Output the [x, y] coordinate of the center of the cell containing the given text.  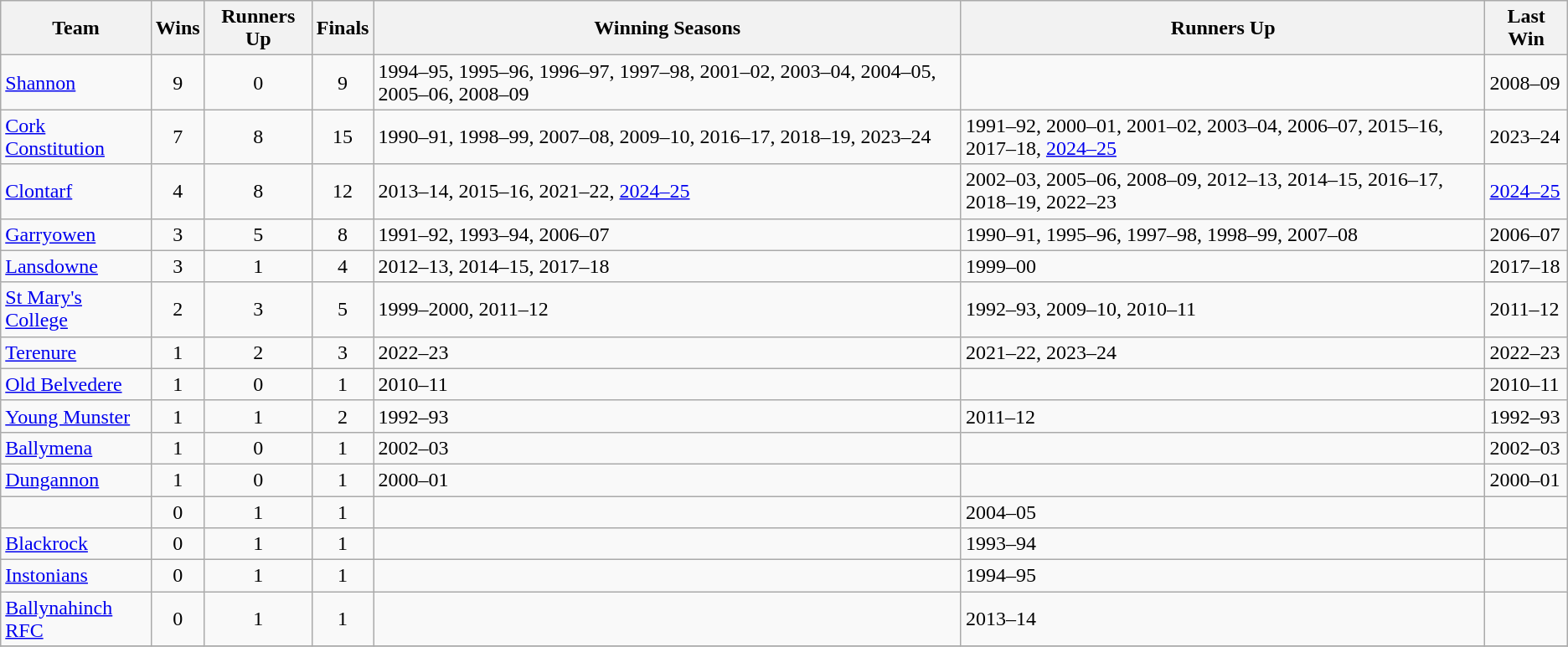
1990–91, 1998–99, 2007–08, 2009–10, 2016–17, 2018–19, 2023–24 [667, 137]
1994–95, 1995–96, 1996–97, 1997–98, 2001–02, 2003–04, 2004–05, 2005–06, 2008–09 [667, 82]
2013–14, 2015–16, 2021–22, 2024–25 [667, 191]
Old Belvedere [76, 384]
Shannon [76, 82]
Finals [343, 28]
12 [343, 191]
Lansdowne [76, 266]
2012–13, 2014–15, 2017–18 [667, 266]
2006–07 [1526, 234]
Clontarf [76, 191]
Blackrock [76, 544]
1992–93, 2009–10, 2010–11 [1223, 310]
Ballynahinch RFC [76, 619]
2013–14 [1223, 619]
2004–05 [1223, 511]
St Mary's College [76, 310]
Last Win [1526, 28]
1999–2000, 2011–12 [667, 310]
2008–09 [1526, 82]
2024–25 [1526, 191]
Cork Constitution [76, 137]
1991–92, 2000–01, 2001–02, 2003–04, 2006–07, 2015–16, 2017–18, 2024–25 [1223, 137]
2021–22, 2023–24 [1223, 352]
Garryowen [76, 234]
15 [343, 137]
1994–95 [1223, 576]
Young Munster [76, 416]
7 [178, 137]
Instonians [76, 576]
Dungannon [76, 480]
Wins [178, 28]
1991–92, 1993–94, 2006–07 [667, 234]
2023–24 [1526, 137]
Team [76, 28]
Ballymena [76, 448]
2017–18 [1526, 266]
2002–03, 2005–06, 2008–09, 2012–13, 2014–15, 2016–17, 2018–19, 2022–23 [1223, 191]
1990–91, 1995–96, 1997–98, 1998–99, 2007–08 [1223, 234]
1999–00 [1223, 266]
1993–94 [1223, 544]
Terenure [76, 352]
Winning Seasons [667, 28]
